Find where the given text appears and provide that cell's center as (X, Y) coordinate. 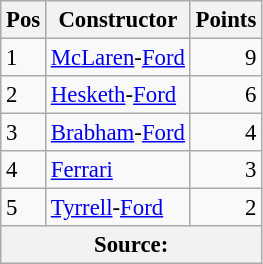
6 (226, 95)
Points (226, 20)
Ferrari (118, 170)
9 (226, 58)
5 (24, 208)
Constructor (118, 20)
McLaren-Ford (118, 58)
Brabham-Ford (118, 133)
Hesketh-Ford (118, 95)
Tyrrell-Ford (118, 208)
1 (24, 58)
Pos (24, 20)
Source: (132, 245)
